For the text-containing cell, return its midpoint in (x, y) coordinate format. 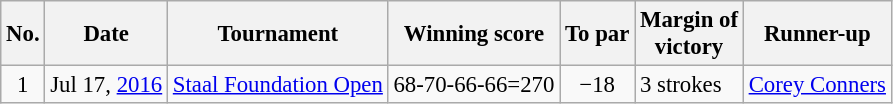
Corey Conners (817, 85)
1 (23, 85)
Tournament (278, 34)
68-70-66-66=270 (474, 85)
Runner-up (817, 34)
No. (23, 34)
−18 (598, 85)
Jul 17, 2016 (106, 85)
Winning score (474, 34)
Staal Foundation Open (278, 85)
To par (598, 34)
Margin ofvictory (690, 34)
3 strokes (690, 85)
Date (106, 34)
